Pinpoint the cell where the given text exists, returning its [x, y] midpoint coordinate. 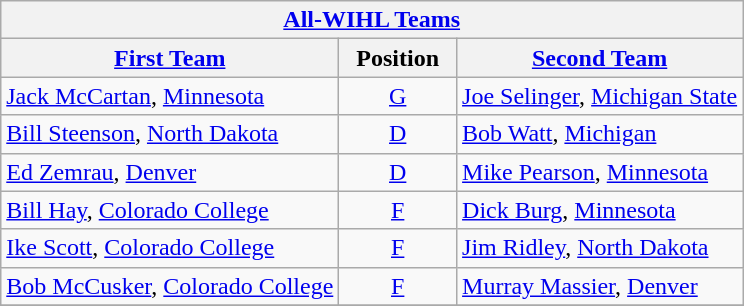
Bob McCusker, Colorado College [170, 286]
Jim Ridley, North Dakota [600, 248]
Dick Burg, Minnesota [600, 210]
Jack McCartan, Minnesota [170, 96]
All-WIHL Teams [372, 20]
Bill Hay, Colorado College [170, 210]
First Team [170, 58]
G [398, 96]
Murray Massier, Denver [600, 286]
Mike Pearson, Minnesota [600, 172]
Bill Steenson, North Dakota [170, 134]
Position [398, 58]
Joe Selinger, Michigan State [600, 96]
Ed Zemrau, Denver [170, 172]
Ike Scott, Colorado College [170, 248]
Bob Watt, Michigan [600, 134]
Second Team [600, 58]
